Identify which cell holds the provided text, then report its [X, Y] central coordinate. 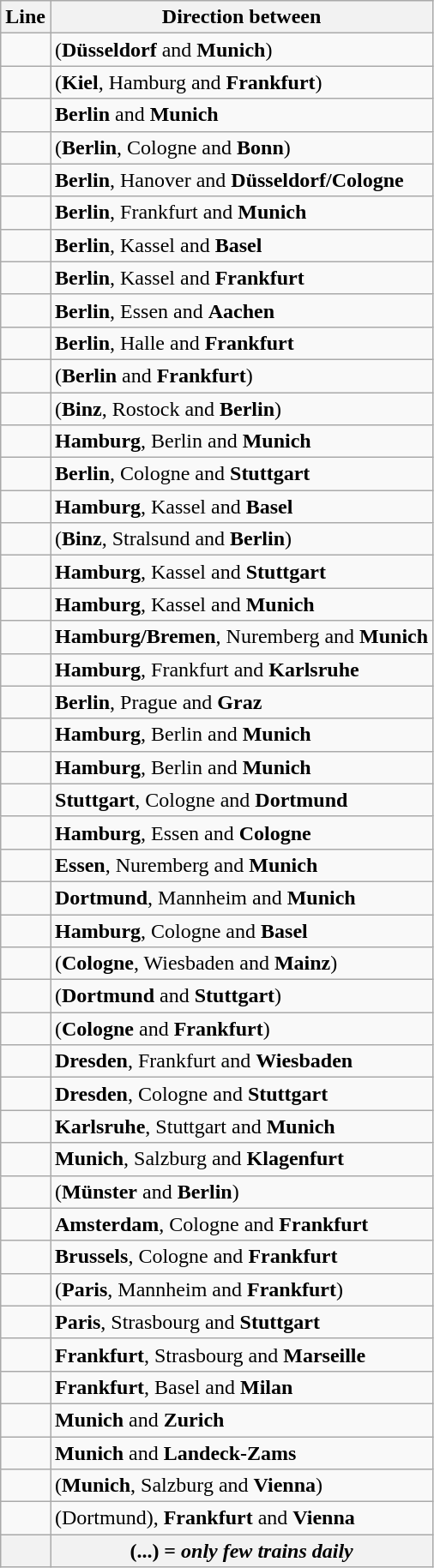
Berlin, Frankfurt and Munich [241, 213]
(Binz, Stralsund and Berlin) [241, 539]
Brussels, Cologne and Frankfurt [241, 1257]
Berlin, Kassel and Basel [241, 245]
(Cologne, Wiesbaden and Mainz) [241, 964]
Hamburg, Essen and Cologne [241, 832]
(Paris, Mannheim and Frankfurt) [241, 1289]
Karlsruhe, Stuttgart and Munich [241, 1126]
Dortmund, Mannheim and Munich [241, 898]
(Düsseldorf and Munich) [241, 50]
(Berlin, Cologne and Bonn) [241, 147]
Direction between [241, 17]
Berlin, Prague and Graz [241, 702]
(Kiel, Hamburg and Frankfurt) [241, 82]
Amsterdam, Cologne and Frankfurt [241, 1224]
Hamburg, Frankfurt and Karlsruhe [241, 670]
Berlin, Hanover and Düsseldorf/Cologne [241, 180]
Dresden, Cologne and Stuttgart [241, 1094]
Frankfurt, Basel and Milan [241, 1387]
Hamburg, Kassel and Basel [241, 507]
(Binz, Rostock and Berlin) [241, 409]
Frankfurt, Strasbourg and Marseille [241, 1355]
Munich and Landeck-Zams [241, 1453]
(Munich, Salzburg and Vienna) [241, 1486]
Hamburg/Bremen, Nuremberg and Munich [241, 637]
(Berlin and Frankfurt) [241, 375]
Hamburg, Kassel and Munich [241, 604]
Line [26, 17]
Berlin, Kassel and Frankfurt [241, 278]
Berlin, Halle and Frankfurt [241, 343]
Essen, Nuremberg and Munich [241, 865]
(...) = only few trains daily [241, 1551]
Stuttgart, Cologne and Dortmund [241, 800]
Munich and Zurich [241, 1420]
Berlin and Munich [241, 115]
Hamburg, Kassel and Stuttgart [241, 572]
Berlin, Essen and Aachen [241, 310]
(Dortmund), Frankfurt and Vienna [241, 1518]
Dresden, Frankfurt and Wiesbaden [241, 1061]
(Münster and Berlin) [241, 1192]
(Cologne and Frankfurt) [241, 1029]
Berlin, Cologne and Stuttgart [241, 474]
Hamburg, Cologne and Basel [241, 930]
Paris, Strasbourg and Stuttgart [241, 1322]
(Dortmund and Stuttgart) [241, 996]
Munich, Salzburg and Klagenfurt [241, 1159]
